Output the [x, y] coordinate of the center of the cell containing the given text.  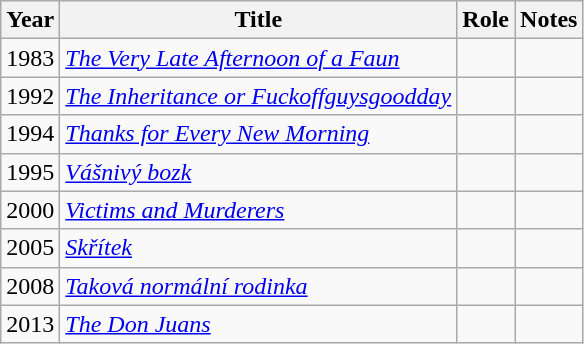
1992 [30, 96]
1995 [30, 172]
2013 [30, 324]
Victims and Murderers [258, 210]
The Very Late Afternoon of a Faun [258, 58]
1983 [30, 58]
2005 [30, 248]
2000 [30, 210]
The Don Juans [258, 324]
Year [30, 20]
Taková normální rodinka [258, 286]
The Inheritance or Fuckoffguysgoodday [258, 96]
Role [486, 20]
1994 [30, 134]
2008 [30, 286]
Skřítek [258, 248]
Title [258, 20]
Notes [549, 20]
Vášnivý bozk [258, 172]
Thanks for Every New Morning [258, 134]
